Search for the cell housing the specified text and yield its [x, y] center coordinate. 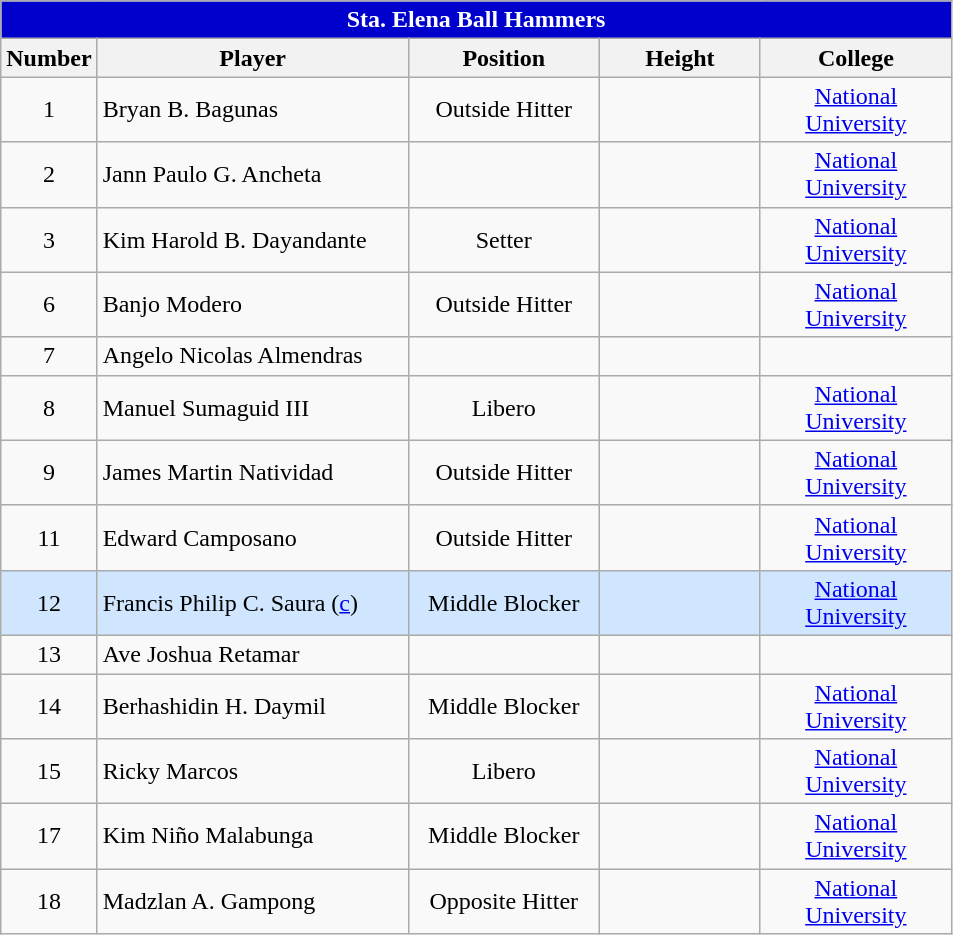
Manuel Sumaguid III [252, 408]
1 [49, 110]
Setter [504, 240]
Ave Joshua Retamar [252, 654]
2 [49, 174]
17 [49, 836]
Number [49, 58]
7 [49, 356]
Bryan B. Bagunas [252, 110]
6 [49, 304]
Banjo Modero [252, 304]
18 [49, 902]
Sta. Elena Ball Hammers [476, 20]
Francis Philip C. Saura (c) [252, 602]
Berhashidin H. Daymil [252, 706]
Kim Harold B. Dayandante [252, 240]
11 [49, 538]
3 [49, 240]
Jann Paulo G. Ancheta [252, 174]
Player [252, 58]
College [856, 58]
Ricky Marcos [252, 772]
Madzlan A. Gampong [252, 902]
13 [49, 654]
12 [49, 602]
14 [49, 706]
Angelo Nicolas Almendras [252, 356]
James Martin Natividad [252, 472]
Edward Camposano [252, 538]
Kim Niño Malabunga [252, 836]
8 [49, 408]
Height [680, 58]
9 [49, 472]
Opposite Hitter [504, 902]
15 [49, 772]
Position [504, 58]
